Provide the (X, Y) coordinate of the cell's center where the given text is located.  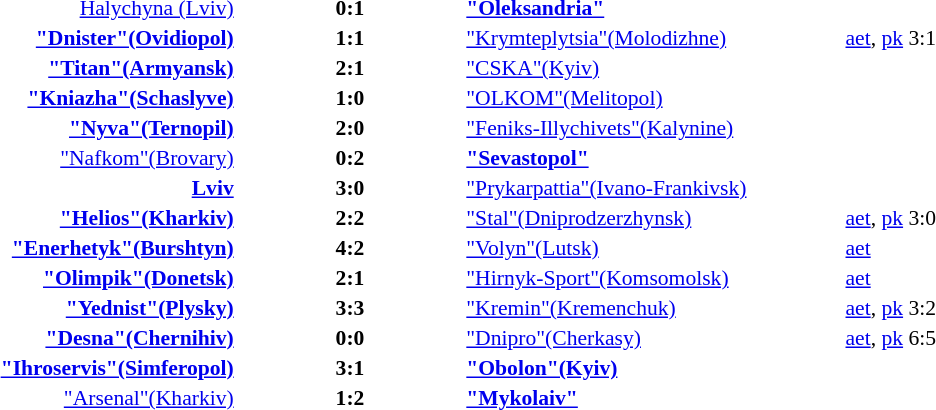
2:2 (350, 218)
"Stal"(Dniprodzerzhynsk) (654, 218)
2:0 (350, 128)
"Prykarpattia"(Ivano-Frankivsk) (654, 188)
3:3 (350, 308)
0:2 (350, 158)
"Obolon"(Kyiv) (654, 368)
1:0 (350, 98)
"OLKOM"(Melitopol) (654, 98)
3:0 (350, 188)
1:1 (350, 38)
4:2 (350, 248)
"Sevastopol" (654, 158)
"Dnipro"(Cherkasy) (654, 338)
0:0 (350, 338)
"Volyn"(Lutsk) (654, 248)
"Krymteplytsia"(Molodizhne) (654, 38)
"Hirnyk-Sport"(Komsomolsk) (654, 278)
"Feniks-Illychivets"(Kalynine) (654, 128)
"CSKA"(Kyiv) (654, 68)
3:1 (350, 368)
"Kremin"(Kremenchuk) (654, 308)
